Output the (X, Y) coordinate of the center of the cell containing the given text.  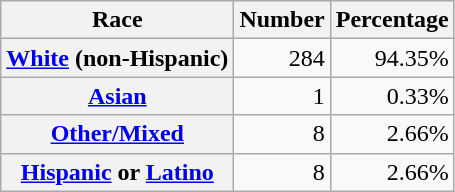
94.35% (392, 58)
Hispanic or Latino (118, 172)
0.33% (392, 96)
Number (282, 20)
Other/Mixed (118, 134)
1 (282, 96)
White (non-Hispanic) (118, 58)
Asian (118, 96)
Race (118, 20)
Percentage (392, 20)
284 (282, 58)
